Provide the (X, Y) coordinate of the cell's center where the given text is located.  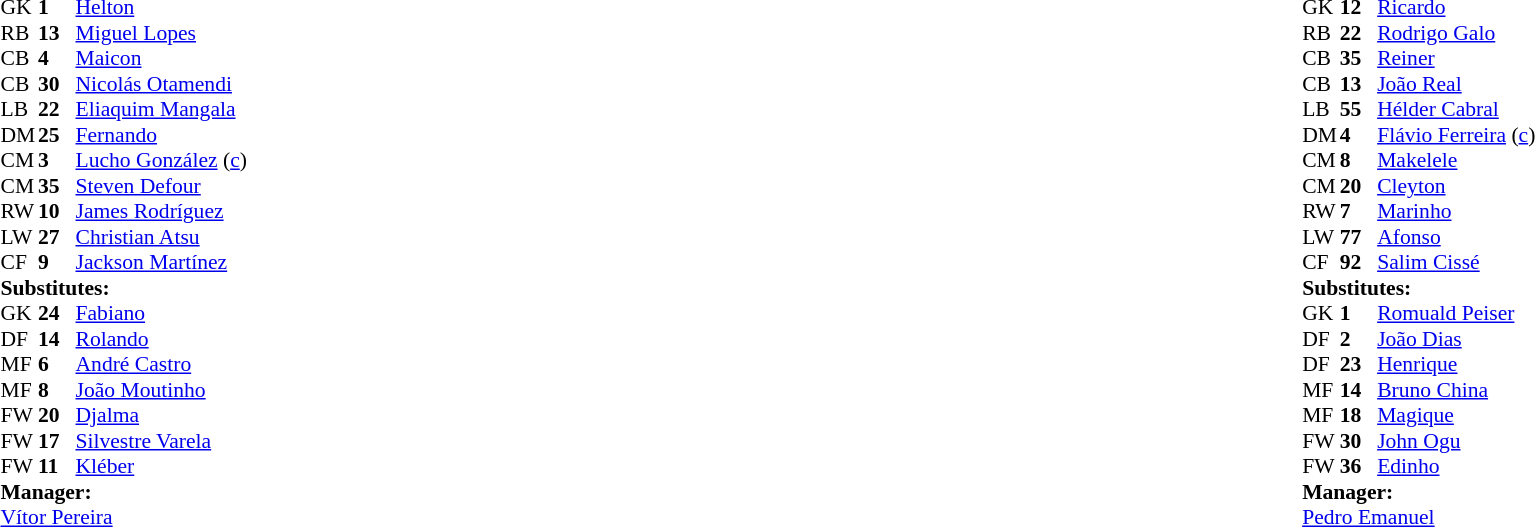
Kléber (162, 467)
João Dias (1456, 339)
Lucho González (c) (162, 161)
Bruno China (1456, 390)
Nicolás Otamendi (162, 84)
24 (57, 313)
18 (1359, 415)
Marinho (1456, 211)
Afonso (1456, 237)
Silvestre Varela (162, 441)
6 (57, 365)
Magique (1456, 415)
23 (1359, 365)
36 (1359, 467)
Christian Atsu (162, 237)
Fernando (162, 135)
92 (1359, 263)
Flávio Ferreira (c) (1456, 135)
Romuald Peiser (1456, 313)
Maicon (162, 59)
Edinho (1456, 467)
1 (1359, 313)
27 (57, 237)
Hélder Cabral (1456, 109)
10 (57, 211)
Rolando (162, 339)
James Rodríguez (162, 211)
Cleyton (1456, 186)
Eliaquim Mangala (162, 109)
Henrique (1456, 365)
77 (1359, 237)
25 (57, 135)
Makelele (1456, 161)
John Ogu (1456, 441)
11 (57, 467)
Jackson Martínez (162, 263)
André Castro (162, 365)
Djalma (162, 415)
55 (1359, 109)
Fabiano (162, 313)
7 (1359, 211)
Salim Cissé (1456, 263)
Reiner (1456, 59)
Steven Defour (162, 186)
João Moutinho (162, 390)
17 (57, 441)
3 (57, 161)
Miguel Lopes (162, 33)
9 (57, 263)
2 (1359, 339)
João Real (1456, 84)
Rodrigo Galo (1456, 33)
